Provide the (X, Y) coordinate of the cell's center where the given text is located.  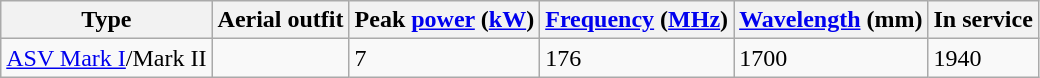
1700 (831, 58)
Type (106, 20)
Aerial outfit (280, 20)
Frequency (MHz) (637, 20)
In service (983, 20)
Wavelength (mm) (831, 20)
Peak power (kW) (444, 20)
176 (637, 58)
7 (444, 58)
1940 (983, 58)
ASV Mark I/Mark II (106, 58)
